Capture the cell that displays the provided text and extract its [x, y] central coordinate. 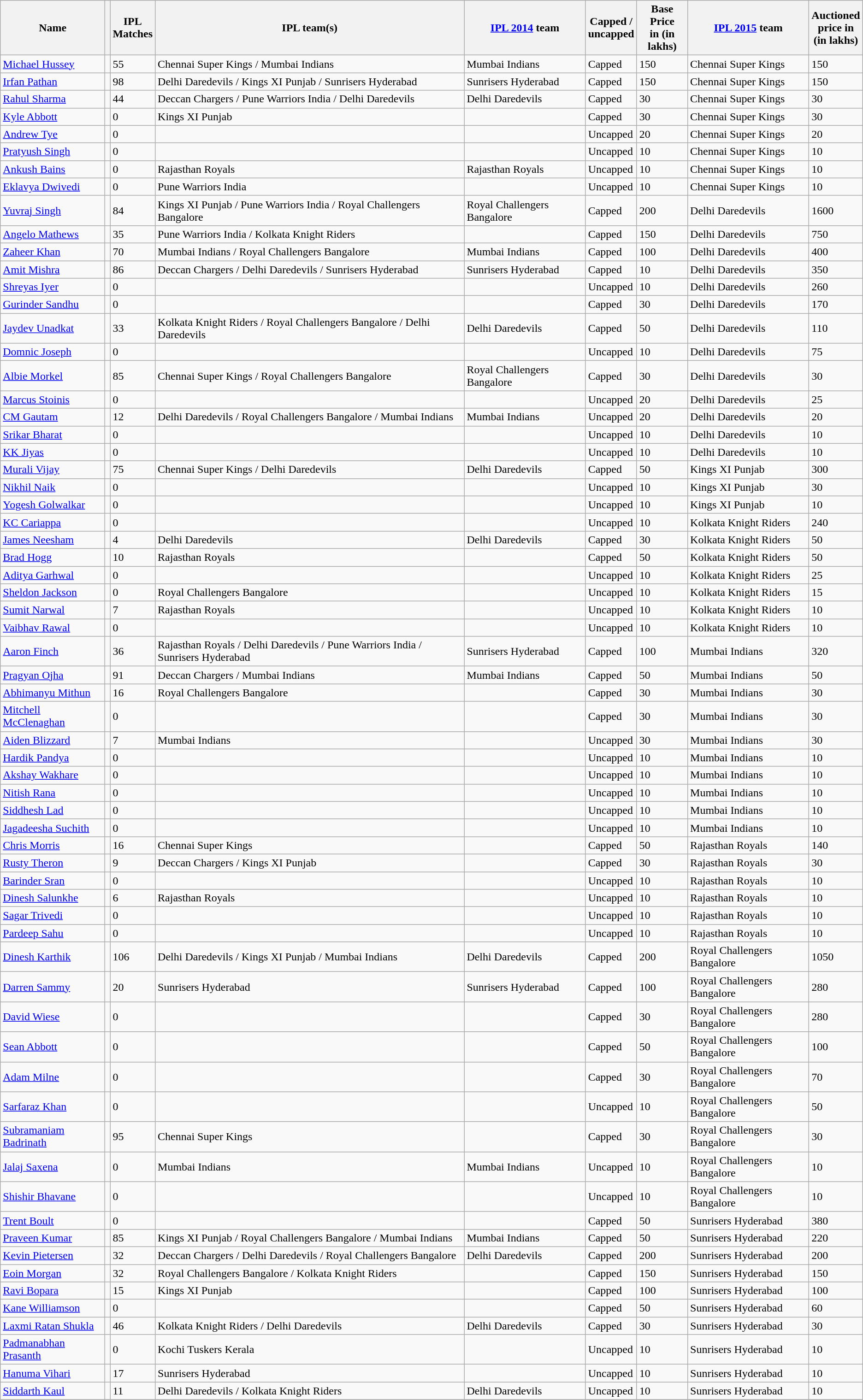
Subramaniam Badrinath [53, 1136]
Pune Warriors India [310, 187]
110 [836, 328]
Sheldon Jackson [53, 593]
Royal Challengers Bangalore / Kolkata Knight Riders [310, 1273]
Domnic Joseph [53, 352]
Zaheer Khan [53, 252]
300 [836, 470]
Andrew Tye [53, 134]
IPL 2014 team [525, 28]
35 [133, 234]
Gurinder Sandhu [53, 305]
Jaydev Unadkat [53, 328]
Sean Abbott [53, 1047]
Siddhesh Lad [53, 810]
Sarfaraz Khan [53, 1107]
Shishir Bhavane [53, 1196]
Pune Warriors India / Kolkata Knight Riders [310, 234]
Mumbai Indians / Royal Challengers Bangalore [310, 252]
Sagar Trivedi [53, 916]
1050 [836, 957]
Aaron Finch [53, 652]
91 [133, 675]
KK Jiyas [53, 452]
Darren Sammy [53, 987]
9 [133, 863]
Kings XI Punjab / Royal Challengers Bangalore / Mumbai Indians [310, 1238]
IPL team(s) [310, 28]
Abhimanyu Mithun [53, 693]
Chennai Super Kings / Delhi Daredevils [310, 470]
Chennai Super Kings / Royal Challengers Bangalore [310, 376]
Siddarth Kaul [53, 1391]
Dinesh Salunkhe [53, 898]
Jagadeesha Suchith [53, 828]
220 [836, 1238]
Shreyas Iyer [53, 287]
IPL 2015 team [749, 28]
320 [836, 652]
170 [836, 305]
Kyle Abbott [53, 117]
Adam Milne [53, 1076]
Barinder Sran [53, 881]
Delhi Daredevils / Kings XI Punjab / Sunrisers Hyderabad [310, 82]
Rusty Theron [53, 863]
Yogesh Golwalkar [53, 505]
Kevin Pietersen [53, 1255]
Chris Morris [53, 845]
Brad Hogg [53, 557]
12 [133, 417]
44 [133, 99]
James Neesham [53, 540]
Deccan Chargers / Delhi Daredevils / Royal Challengers Bangalore [310, 1255]
Deccan Chargers / Mumbai Indians [310, 675]
Eoin Morgan [53, 1273]
Pragyan Ojha [53, 675]
Akshay Wakhare [53, 775]
Deccan Chargers / Delhi Daredevils / Sunrisers Hyderabad [310, 270]
Hanuma Vihari [53, 1373]
Laxmi Ratan Shukla [53, 1326]
33 [133, 328]
Aditya Garhwal [53, 575]
Delhi Daredevils / Kolkata Knight Riders [310, 1391]
Kolkata Knight Riders / Royal Challengers Bangalore / Delhi Daredevils [310, 328]
CM Gautam [53, 417]
Capped / uncapped [611, 28]
Aiden Blizzard [53, 740]
David Wiese [53, 1017]
IPL Matches [133, 28]
Chennai Super Kings / Mumbai Indians [310, 64]
KC Cariappa [53, 522]
Ravi Bopara [53, 1291]
Praveen Kumar [53, 1238]
Trent Boult [53, 1220]
Mitchell McClenaghan [53, 716]
6 [133, 898]
Rahul Sharma [53, 99]
Irfan Pathan [53, 82]
11 [133, 1391]
4 [133, 540]
Murali Vijay [53, 470]
Jalaj Saxena [53, 1167]
Auctioned price in (in lakhs) [836, 28]
86 [133, 270]
Angelo Mathews [53, 234]
Deccan Chargers / Pune Warriors India / Delhi Daredevils [310, 99]
Kings XI Punjab / Pune Warriors India / Royal Challengers Bangalore [310, 210]
Base Price in (in lakhs) [662, 28]
55 [133, 64]
350 [836, 270]
Ankush Bains [53, 169]
95 [133, 1136]
Eklavya Dwivedi [53, 187]
84 [133, 210]
1600 [836, 210]
Rajasthan Royals / Delhi Daredevils / Pune Warriors India / Sunrisers Hyderabad [310, 652]
Dinesh Karthik [53, 957]
Delhi Daredevils / Royal Challengers Bangalore / Mumbai Indians [310, 417]
98 [133, 82]
Sumit Narwal [53, 610]
Marcus Stoinis [53, 400]
Padmanabhan Prasanth [53, 1349]
Name [53, 28]
36 [133, 652]
17 [133, 1373]
Michael Hussey [53, 64]
Deccan Chargers / Kings XI Punjab [310, 863]
750 [836, 234]
Nikhil Naik [53, 487]
Albie Morkel [53, 376]
Kane Williamson [53, 1308]
Hardik Pandya [53, 758]
Pardeep Sahu [53, 933]
Yuvraj Singh [53, 210]
106 [133, 957]
Vaibhav Rawal [53, 628]
Nitish Rana [53, 793]
380 [836, 1220]
Kolkata Knight Riders / Delhi Daredevils [310, 1326]
140 [836, 845]
Srikar Bharat [53, 435]
Kochi Tuskers Kerala [310, 1349]
60 [836, 1308]
Pratyush Singh [53, 152]
240 [836, 522]
46 [133, 1326]
260 [836, 287]
Delhi Daredevils / Kings XI Punjab / Mumbai Indians [310, 957]
400 [836, 252]
Amit Mishra [53, 270]
